Output the [x, y] coordinate of the center of the cell containing the given text.  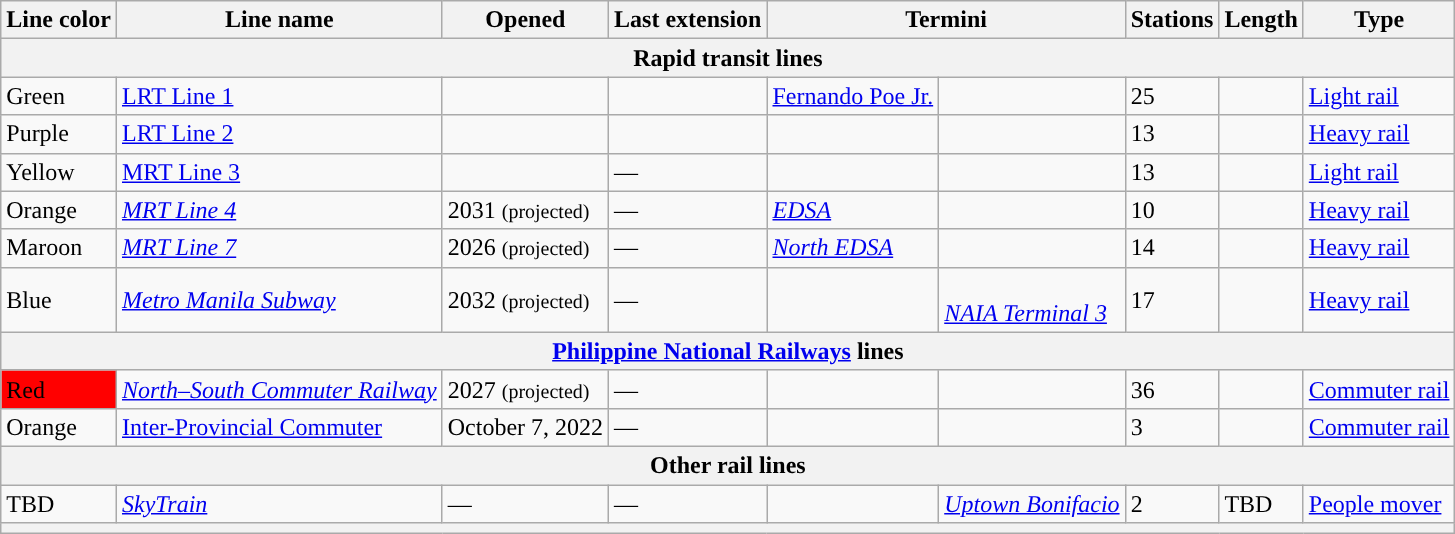
Length [1261, 20]
EDSA [853, 210]
Line color [59, 20]
MRT Line 3 [279, 172]
Green [59, 96]
Type [1379, 20]
2 [1172, 503]
Last extension [688, 20]
SkyTrain [279, 503]
Uptown Bonifacio [1032, 503]
North EDSA [853, 248]
Philippine National Railways lines [728, 351]
17 [1172, 300]
LRT Line 2 [279, 134]
LRT Line 1 [279, 96]
Red [59, 389]
10 [1172, 210]
MRT Line 4 [279, 210]
MRT Line 7 [279, 248]
Metro Manila Subway [279, 300]
NAIA Terminal 3 [1032, 300]
2026 (projected) [525, 248]
Inter-Provincial Commuter [279, 427]
2032 (projected) [525, 300]
36 [1172, 389]
14 [1172, 248]
North–South Commuter Railway [279, 389]
People mover [1379, 503]
2027 (projected) [525, 389]
Blue [59, 300]
Stations [1172, 20]
3 [1172, 427]
Rapid transit lines [728, 58]
2031 (projected) [525, 210]
Termini [946, 20]
Opened [525, 20]
Purple [59, 134]
Fernando Poe Jr. [853, 96]
25 [1172, 96]
Line name [279, 20]
October 7, 2022 [525, 427]
Yellow [59, 172]
Maroon [59, 248]
Other rail lines [728, 465]
